Capture the cell that displays the provided text and extract its (x, y) central coordinate. 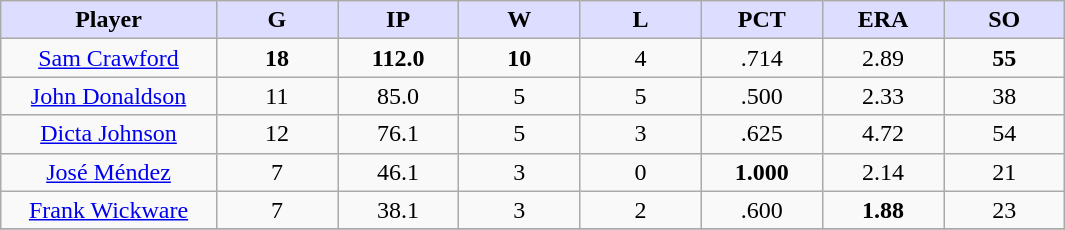
38 (1004, 96)
1.88 (882, 210)
L (640, 20)
ERA (882, 20)
23 (1004, 210)
John Donaldson (109, 96)
54 (1004, 134)
112.0 (398, 58)
SO (1004, 20)
.500 (762, 96)
2.89 (882, 58)
38.1 (398, 210)
Frank Wickware (109, 210)
W (520, 20)
4.72 (882, 134)
55 (1004, 58)
IP (398, 20)
.714 (762, 58)
PCT (762, 20)
76.1 (398, 134)
2 (640, 210)
José Méndez (109, 172)
11 (276, 96)
2.33 (882, 96)
1.000 (762, 172)
18 (276, 58)
21 (1004, 172)
.600 (762, 210)
0 (640, 172)
G (276, 20)
10 (520, 58)
4 (640, 58)
Player (109, 20)
2.14 (882, 172)
85.0 (398, 96)
46.1 (398, 172)
Dicta Johnson (109, 134)
.625 (762, 134)
Sam Crawford (109, 58)
12 (276, 134)
